Return the (x, y) coordinate for the center point of the cell that contains the specified text.  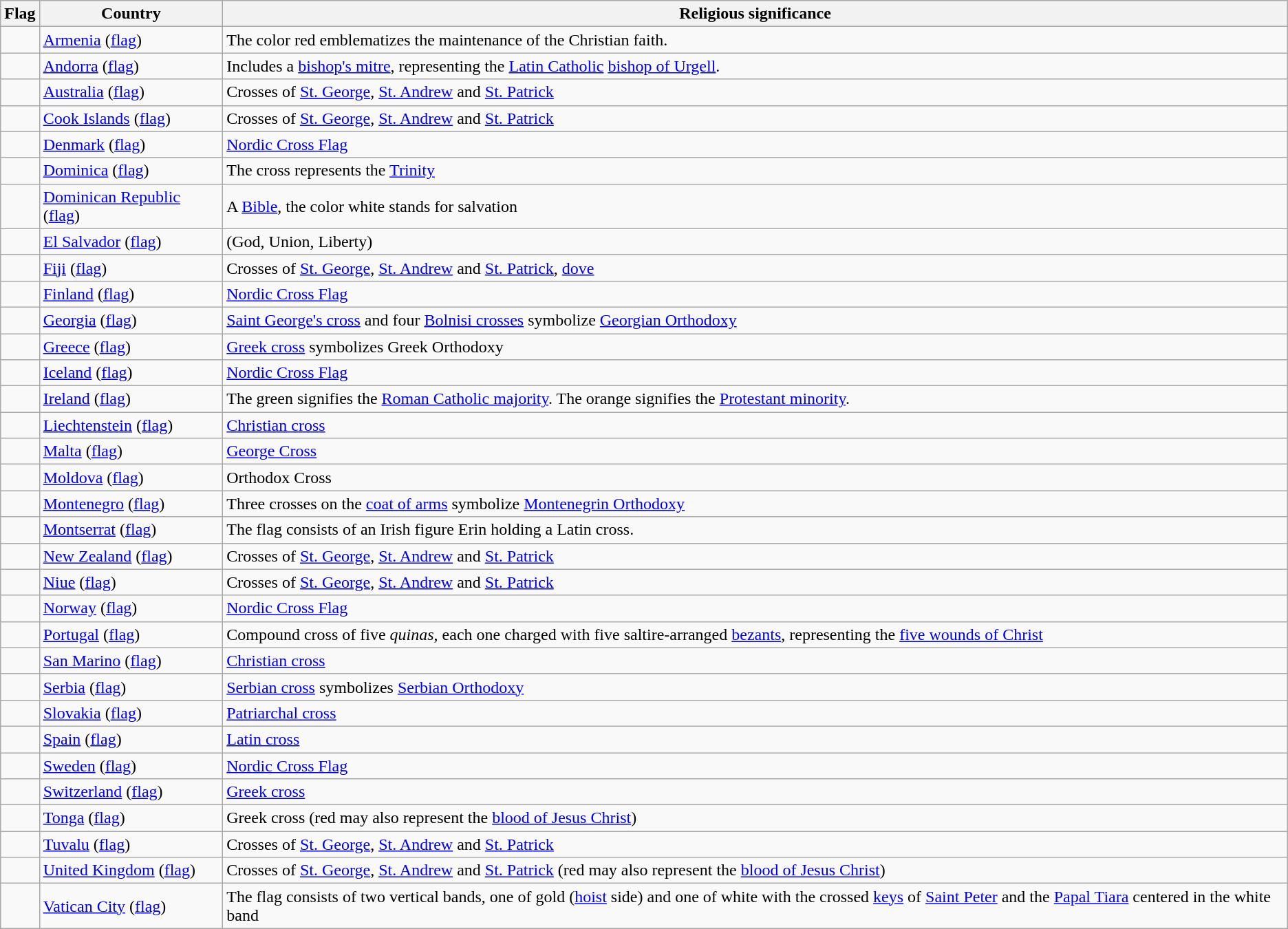
Greek cross (red may also represent the blood of Jesus Christ) (755, 818)
Serbian cross symbolizes Serbian Orthodoxy (755, 687)
Greek cross (755, 792)
Includes a bishop's mitre, representing the Latin Catholic bishop of Urgell. (755, 66)
Australia (flag) (131, 92)
Liechtenstein (flag) (131, 425)
United Kingdom (flag) (131, 871)
Denmark (flag) (131, 145)
Compound cross of five quinas, each one charged with five saltire-arranged bezants, representing the five wounds of Christ (755, 634)
A Bible, the color white stands for salvation (755, 206)
Saint George's cross and four Bolnisi crosses symbolize Georgian Orthodoxy (755, 320)
San Marino (flag) (131, 661)
Ireland (flag) (131, 399)
Niue (flag) (131, 582)
Montenegro (flag) (131, 504)
(God, Union, Liberty) (755, 242)
Portugal (flag) (131, 634)
Three crosses on the coat of arms symbolize Montenegrin Orthodoxy (755, 504)
Andorra (flag) (131, 66)
Country (131, 14)
Finland (flag) (131, 294)
New Zealand (flag) (131, 556)
Serbia (flag) (131, 687)
Latin cross (755, 739)
Greek cross symbolizes Greek Orthodoxy (755, 346)
Slovakia (flag) (131, 713)
The cross represents the Trinity (755, 171)
Montserrat (flag) (131, 530)
Fiji (flag) (131, 268)
Greece (flag) (131, 346)
Dominican Republic (flag) (131, 206)
Orthodox Cross (755, 478)
The color red emblematizes the maintenance of the Christian faith. (755, 40)
El Salvador (flag) (131, 242)
Patriarchal cross (755, 713)
Tuvalu (flag) (131, 844)
Norway (flag) (131, 608)
Religious significance (755, 14)
Tonga (flag) (131, 818)
Vatican City (flag) (131, 906)
Georgia (flag) (131, 320)
Moldova (flag) (131, 478)
George Cross (755, 451)
Malta (flag) (131, 451)
Crosses of St. George, St. Andrew and St. Patrick (red may also represent the blood of Jesus Christ) (755, 871)
Flag (20, 14)
Switzerland (flag) (131, 792)
The flag consists of an Irish figure Erin holding a Latin cross. (755, 530)
Spain (flag) (131, 739)
Iceland (flag) (131, 373)
Cook Islands (flag) (131, 118)
The green signifies the Roman Catholic majority. The orange signifies the Protestant minority. (755, 399)
Armenia (flag) (131, 40)
Sweden (flag) (131, 766)
Dominica (flag) (131, 171)
Crosses of St. George, St. Andrew and St. Patrick, dove (755, 268)
